Output the [x, y] coordinate of the center of the cell containing the given text.  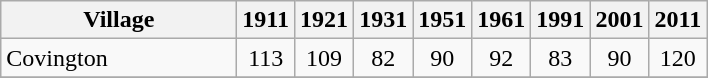
1931 [384, 20]
113 [266, 58]
Covington [119, 58]
2011 [678, 20]
1991 [560, 20]
1951 [442, 20]
1911 [266, 20]
83 [560, 58]
109 [324, 58]
1961 [502, 20]
Village [119, 20]
2001 [620, 20]
82 [384, 58]
1921 [324, 20]
120 [678, 58]
92 [502, 58]
